Scan for the cell matching the given text and deliver its [X, Y] coordinate at center. 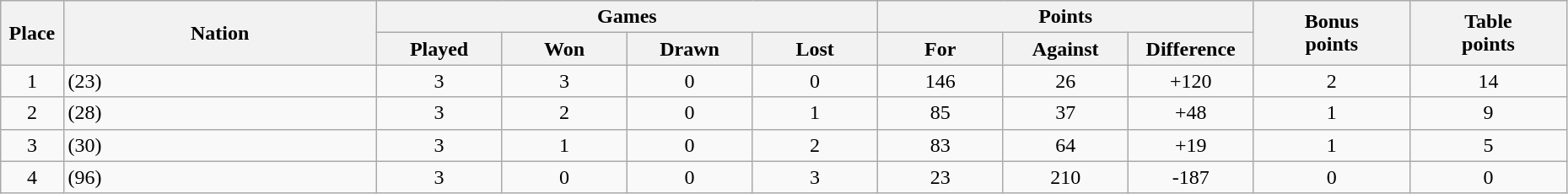
Difference [1191, 49]
Played [439, 49]
Lost [815, 49]
Against [1066, 49]
Tablepoints [1489, 33]
26 [1066, 81]
(23) [219, 81]
85 [940, 113]
5 [1489, 145]
(30) [219, 145]
(96) [219, 177]
+48 [1191, 113]
146 [940, 81]
Nation [219, 33]
83 [940, 145]
Games [627, 17]
210 [1066, 177]
For [940, 49]
4 [32, 177]
Drawn [690, 49]
+19 [1191, 145]
Won [565, 49]
23 [940, 177]
Bonuspoints [1332, 33]
14 [1489, 81]
-187 [1191, 177]
Points [1065, 17]
64 [1066, 145]
(28) [219, 113]
+120 [1191, 81]
9 [1489, 113]
Place [32, 33]
37 [1066, 113]
